Scan for the cell matching the given text and deliver its (x, y) coordinate at center. 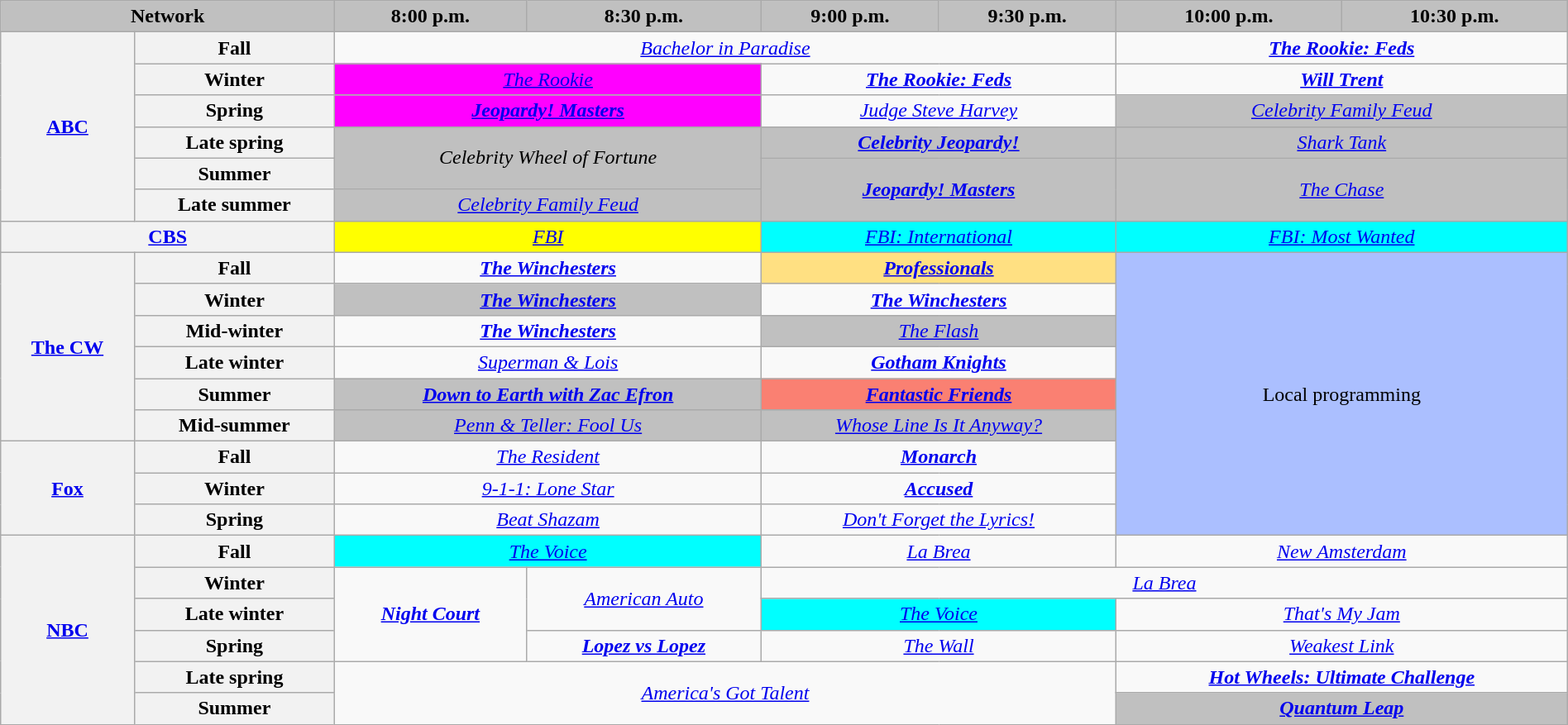
Down to Earth with Zac Efron (548, 394)
Hot Wheels: Ultimate Challenge (1341, 677)
Judge Steve Harvey (939, 111)
9-1-1: Lone Star (548, 489)
9:30 p.m. (1027, 17)
Quantum Leap (1341, 708)
FBI (548, 236)
Gotham Knights (939, 362)
Fox (68, 489)
8:30 p.m. (643, 17)
Don't Forget the Lyrics! (939, 520)
FBI: Most Wanted (1341, 236)
Local programming (1341, 394)
Shark Tank (1341, 142)
Celebrity Jeopardy! (939, 142)
ABC (68, 126)
Professionals (939, 268)
The Flash (939, 331)
The Resident (548, 457)
Superman & Lois (548, 362)
10:00 p.m. (1229, 17)
American Auto (643, 599)
Celebrity Wheel of Fortune (548, 158)
Mid-summer (234, 426)
Mid-winter (234, 331)
10:30 p.m. (1454, 17)
9:00 p.m. (850, 17)
Will Trent (1341, 79)
Whose Line Is It Anyway? (939, 426)
Bachelor in Paradise (726, 48)
Fantastic Friends (939, 394)
Network (168, 17)
Weakest Link (1341, 646)
The Rookie (548, 79)
New Amsterdam (1341, 551)
8:00 p.m. (430, 17)
Lopez vs Lopez (643, 646)
FBI: International (939, 236)
Night Court (430, 614)
Beat Shazam (548, 520)
America's Got Talent (726, 693)
Penn & Teller: Fool Us (548, 426)
NBC (68, 630)
That's My Jam (1341, 614)
Monarch (939, 457)
The Wall (939, 646)
The Chase (1341, 189)
The CW (68, 346)
Accused (939, 489)
Late summer (234, 205)
CBS (168, 236)
